Return the [x, y] coordinate for the center point of the cell that contains the specified text.  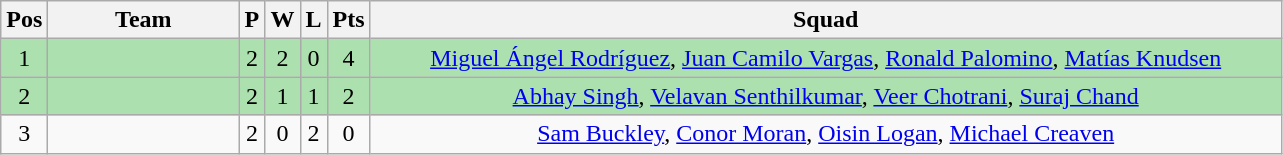
Abhay Singh, Velavan Senthilkumar, Veer Chotrani, Suraj Chand [826, 96]
4 [348, 58]
Pts [348, 20]
3 [24, 134]
Sam Buckley, Conor Moran, Oisin Logan, Michael Creaven [826, 134]
P [252, 20]
W [282, 20]
Miguel Ángel Rodríguez, Juan Camilo Vargas, Ronald Palomino, Matías Knudsen [826, 58]
L [314, 20]
Squad [826, 20]
Team [144, 20]
Pos [24, 20]
